Return the [x, y] coordinate for the center point of the cell that contains the specified text.  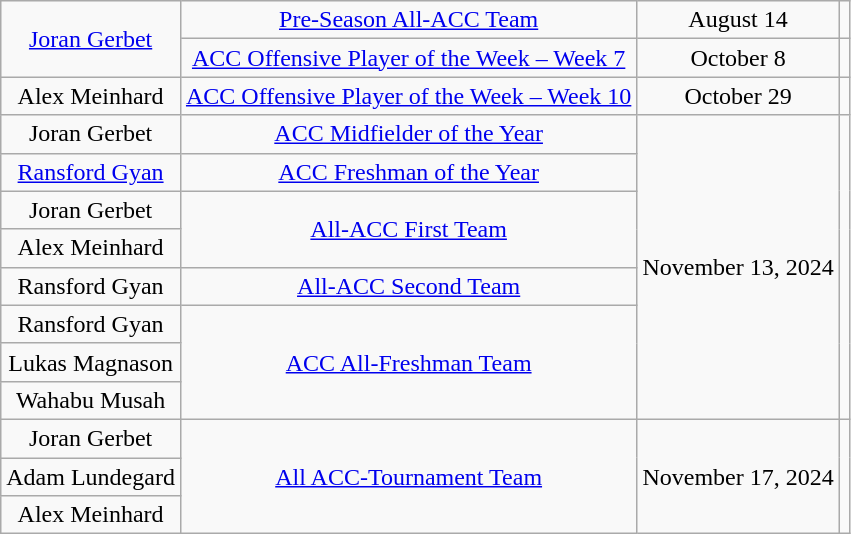
October 29 [738, 96]
Adam Lundegard [91, 477]
Pre-Season All-ACC Team [408, 20]
All-ACC Second Team [408, 286]
November 17, 2024 [738, 476]
All ACC-Tournament Team [408, 476]
ACC All-Freshman Team [408, 362]
ACC Midfielder of the Year [408, 134]
All-ACC First Team [408, 229]
November 13, 2024 [738, 267]
ACC Offensive Player of the Week – Week 7 [408, 58]
October 8 [738, 58]
ACC Offensive Player of the Week – Week 10 [408, 96]
Lukas Magnason [91, 362]
ACC Freshman of the Year [408, 172]
August 14 [738, 20]
Wahabu Musah [91, 400]
